Output the [X, Y] coordinate of the center of the cell containing the given text.  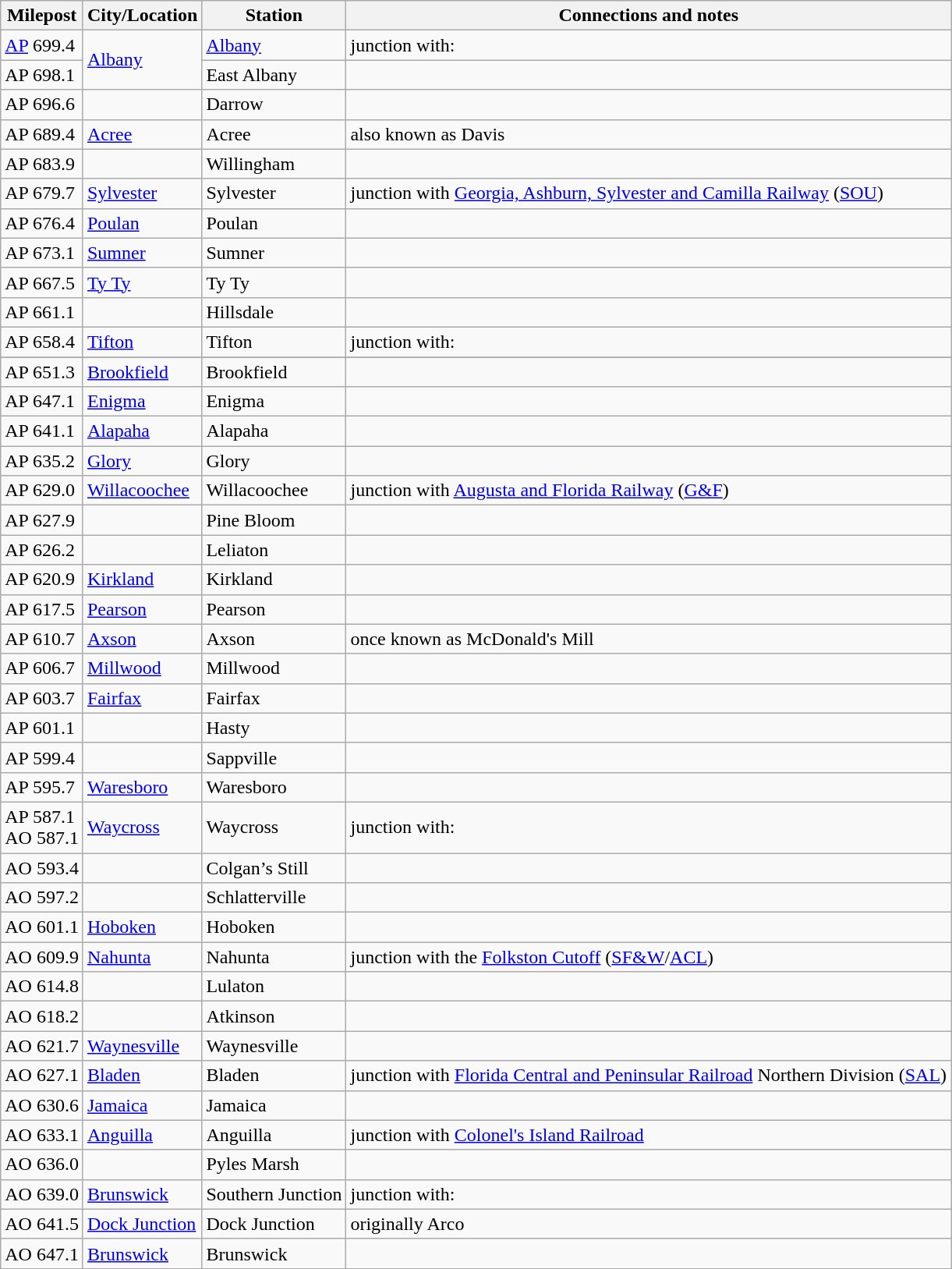
AP 699.4 [42, 45]
AP 587.1AO 587.1 [42, 827]
AP 689.4 [42, 134]
East Albany [274, 75]
AO 609.9 [42, 957]
junction with Colonel's Island Railroad [649, 1135]
Pine Bloom [274, 520]
AP 679.7 [42, 193]
AO 641.5 [42, 1224]
AP 606.7 [42, 668]
Station [274, 16]
AP 698.1 [42, 75]
AP 629.0 [42, 491]
AO 630.6 [42, 1105]
junction with Augusta and Florida Railway (G&F) [649, 491]
AP 626.2 [42, 550]
Sappville [274, 757]
Leliaton [274, 550]
AP 676.4 [42, 223]
AP 601.1 [42, 728]
AP 627.9 [42, 520]
Lulaton [274, 987]
AO 633.1 [42, 1135]
AO 597.2 [42, 898]
AP 641.1 [42, 431]
AP 651.3 [42, 372]
Colgan’s Still [274, 868]
once known as McDonald's Mill [649, 639]
Willingham [274, 164]
AP 595.7 [42, 787]
AO 601.1 [42, 927]
AP 661.1 [42, 312]
AP 635.2 [42, 461]
AP 620.9 [42, 580]
junction with Florida Central and Peninsular Railroad Northern Division (SAL) [649, 1076]
AP 603.7 [42, 698]
Connections and notes [649, 16]
AP 667.5 [42, 282]
AO 627.1 [42, 1076]
AO 621.7 [42, 1046]
Southern Junction [274, 1194]
also known as Davis [649, 134]
City/Location [142, 16]
AO 614.8 [42, 987]
AP 647.1 [42, 402]
Atkinson [274, 1016]
Darrow [274, 105]
AO 636.0 [42, 1164]
AO 647.1 [42, 1253]
AP 683.9 [42, 164]
Hasty [274, 728]
AP 599.4 [42, 757]
AP 673.1 [42, 253]
AP 696.6 [42, 105]
junction with the Folkston Cutoff (SF&W/ACL) [649, 957]
AP 658.4 [42, 342]
Milepost [42, 16]
AO 639.0 [42, 1194]
AO 593.4 [42, 868]
Schlatterville [274, 898]
junction with Georgia, Ashburn, Sylvester and Camilla Railway (SOU) [649, 193]
Hillsdale [274, 312]
AP 617.5 [42, 609]
Pyles Marsh [274, 1164]
AO 618.2 [42, 1016]
AP 610.7 [42, 639]
originally Arco [649, 1224]
